From the cell containing the given text, extract its center point as [x, y] coordinate. 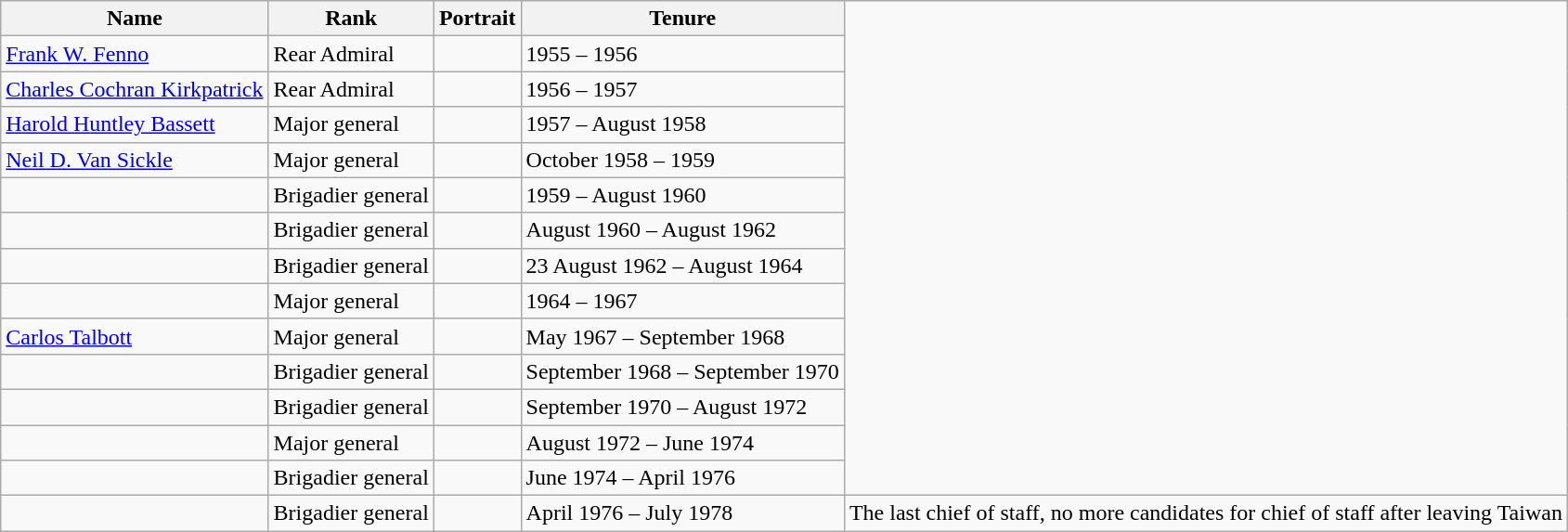
23 August 1962 – August 1964 [682, 266]
Portrait [477, 19]
1959 – August 1960 [682, 195]
Name [135, 19]
1956 – 1957 [682, 89]
Frank W. Fenno [135, 54]
1955 – 1956 [682, 54]
May 1967 – September 1968 [682, 336]
Neil D. Van Sickle [135, 160]
Carlos Talbott [135, 336]
September 1970 – August 1972 [682, 407]
September 1968 – September 1970 [682, 371]
August 1960 – August 1962 [682, 230]
June 1974 – April 1976 [682, 478]
1964 – 1967 [682, 301]
The last chief of staff, no more candidates for chief of staff after leaving Taiwan [1205, 513]
1957 – August 1958 [682, 124]
April 1976 – July 1978 [682, 513]
Charles Cochran Kirkpatrick [135, 89]
Rank [351, 19]
August 1972 – June 1974 [682, 443]
Harold Huntley Bassett [135, 124]
October 1958 – 1959 [682, 160]
Tenure [682, 19]
